Return the (x, y) coordinate for the center point of the cell that contains the specified text.  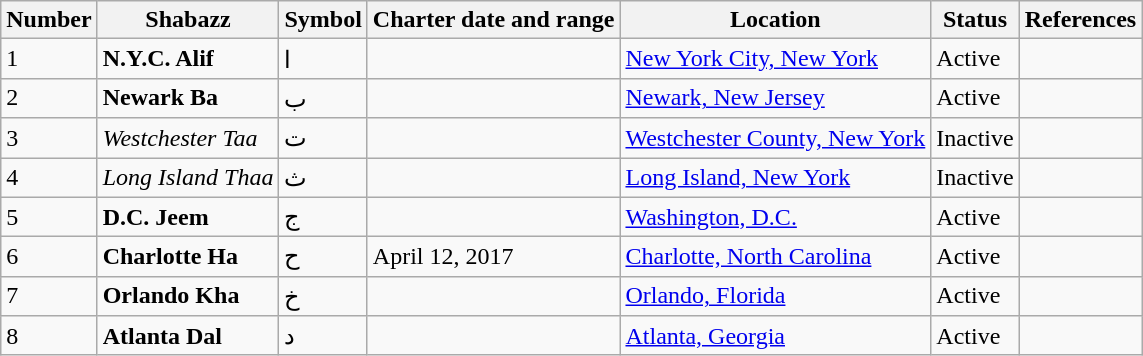
Location (776, 20)
Symbol (323, 20)
ح (323, 257)
New York City, New York (776, 59)
ب (323, 98)
Atlanta, Georgia (776, 336)
6 (49, 257)
Number (49, 20)
N.Y.C. Alif (188, 59)
Westchester Taa (188, 138)
ت (323, 138)
ا (323, 59)
7 (49, 296)
Orlando Kha (188, 296)
2 (49, 98)
Orlando, Florida (776, 296)
خ (323, 296)
Washington, D.C. (776, 217)
5 (49, 217)
References (1080, 20)
Shabazz (188, 20)
April 12, 2017 (494, 257)
ث (323, 178)
4 (49, 178)
1 (49, 59)
د (323, 336)
3 (49, 138)
Charlotte Ha (188, 257)
ج (323, 217)
Charlotte, North Carolina (776, 257)
Newark Ba (188, 98)
Long Island, New York (776, 178)
Long Island Thaa (188, 178)
8 (49, 336)
Charter date and range (494, 20)
Status (975, 20)
D.C. Jeem (188, 217)
Newark, New Jersey (776, 98)
Atlanta Dal (188, 336)
Westchester County, New York (776, 138)
